Return the [x, y] coordinate for the center point of the cell that contains the specified text.  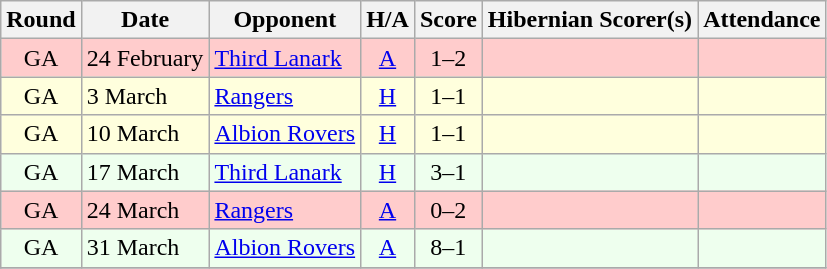
0–2 [448, 210]
31 March [145, 248]
Date [145, 20]
17 March [145, 172]
24 February [145, 58]
Attendance [762, 20]
Hibernian Scorer(s) [590, 20]
H/A [388, 20]
3 March [145, 96]
3–1 [448, 172]
10 March [145, 134]
Opponent [285, 20]
Score [448, 20]
8–1 [448, 248]
Round [41, 20]
24 March [145, 210]
1–2 [448, 58]
